Capture the cell that displays the provided text and extract its (X, Y) central coordinate. 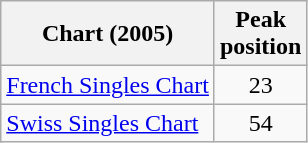
Chart (2005) (108, 34)
23 (260, 85)
Swiss Singles Chart (108, 123)
54 (260, 123)
Peakposition (260, 34)
French Singles Chart (108, 85)
